Capture the cell that displays the provided text and extract its (X, Y) central coordinate. 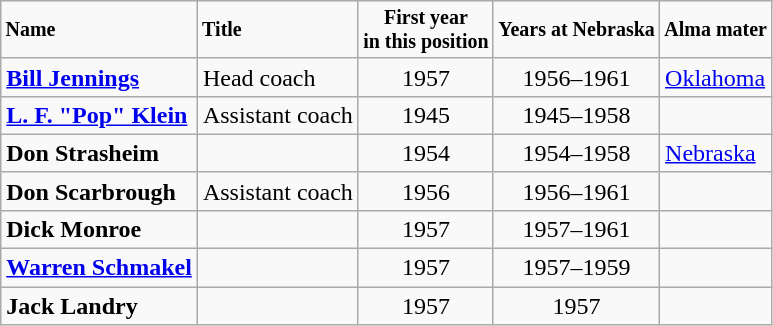
1956 (426, 191)
Don Scarbrough (100, 191)
First yearin this position (426, 30)
Warren Schmakel (100, 268)
Nebraska (716, 153)
Oklahoma (716, 77)
1945–1958 (576, 115)
1957–1959 (576, 268)
Head coach (278, 77)
1954–1958 (576, 153)
Jack Landry (100, 306)
Dick Monroe (100, 229)
Title (278, 30)
Bill Jennings (100, 77)
1957–1961 (576, 229)
Don Strasheim (100, 153)
1954 (426, 153)
L. F. "Pop" Klein (100, 115)
Name (100, 30)
Years at Nebraska (576, 30)
Alma mater (716, 30)
1945 (426, 115)
